Determine the (X, Y) coordinate at the center of the cell enclosing the given text.  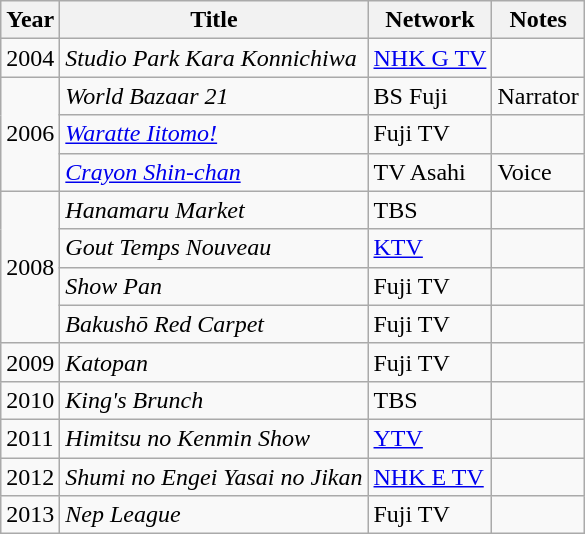
2013 (30, 515)
2004 (30, 58)
Narrator (538, 96)
2006 (30, 134)
Shumi no Engei Yasai no Jikan (214, 477)
Studio Park Kara Konnichiwa (214, 58)
2011 (30, 438)
Notes (538, 20)
Show Pan (214, 286)
2008 (30, 267)
YTV (430, 438)
Year (30, 20)
King's Brunch (214, 400)
KTV (430, 248)
Crayon Shin-chan (214, 172)
World Bazaar 21 (214, 96)
NHK E TV (430, 477)
2012 (30, 477)
2009 (30, 362)
Network (430, 20)
Waratte Iitomo! (214, 134)
Bakushō Red Carpet (214, 324)
Nep League (214, 515)
Hanamaru Market (214, 210)
Voice (538, 172)
BS Fuji (430, 96)
Title (214, 20)
2010 (30, 400)
Himitsu no Kenmin Show (214, 438)
TV Asahi (430, 172)
NHK G TV (430, 58)
Gout Temps Nouveau (214, 248)
Katopan (214, 362)
